Pinpoint the cell where the given text exists, returning its [x, y] midpoint coordinate. 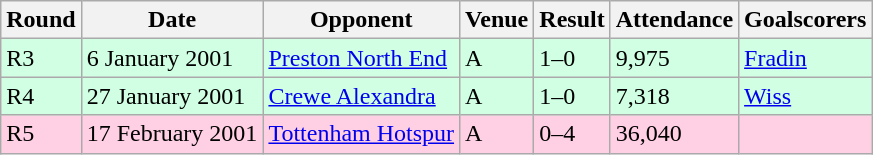
R5 [41, 134]
Fradin [806, 58]
Preston North End [362, 58]
0–4 [572, 134]
R3 [41, 58]
9,975 [674, 58]
R4 [41, 96]
27 January 2001 [172, 96]
Venue [497, 20]
36,040 [674, 134]
Tottenham Hotspur [362, 134]
Opponent [362, 20]
Attendance [674, 20]
17 February 2001 [172, 134]
Crewe Alexandra [362, 96]
Date [172, 20]
Wiss [806, 96]
7,318 [674, 96]
Result [572, 20]
Round [41, 20]
Goalscorers [806, 20]
6 January 2001 [172, 58]
